Scan for the cell matching the given text and deliver its (x, y) coordinate at center. 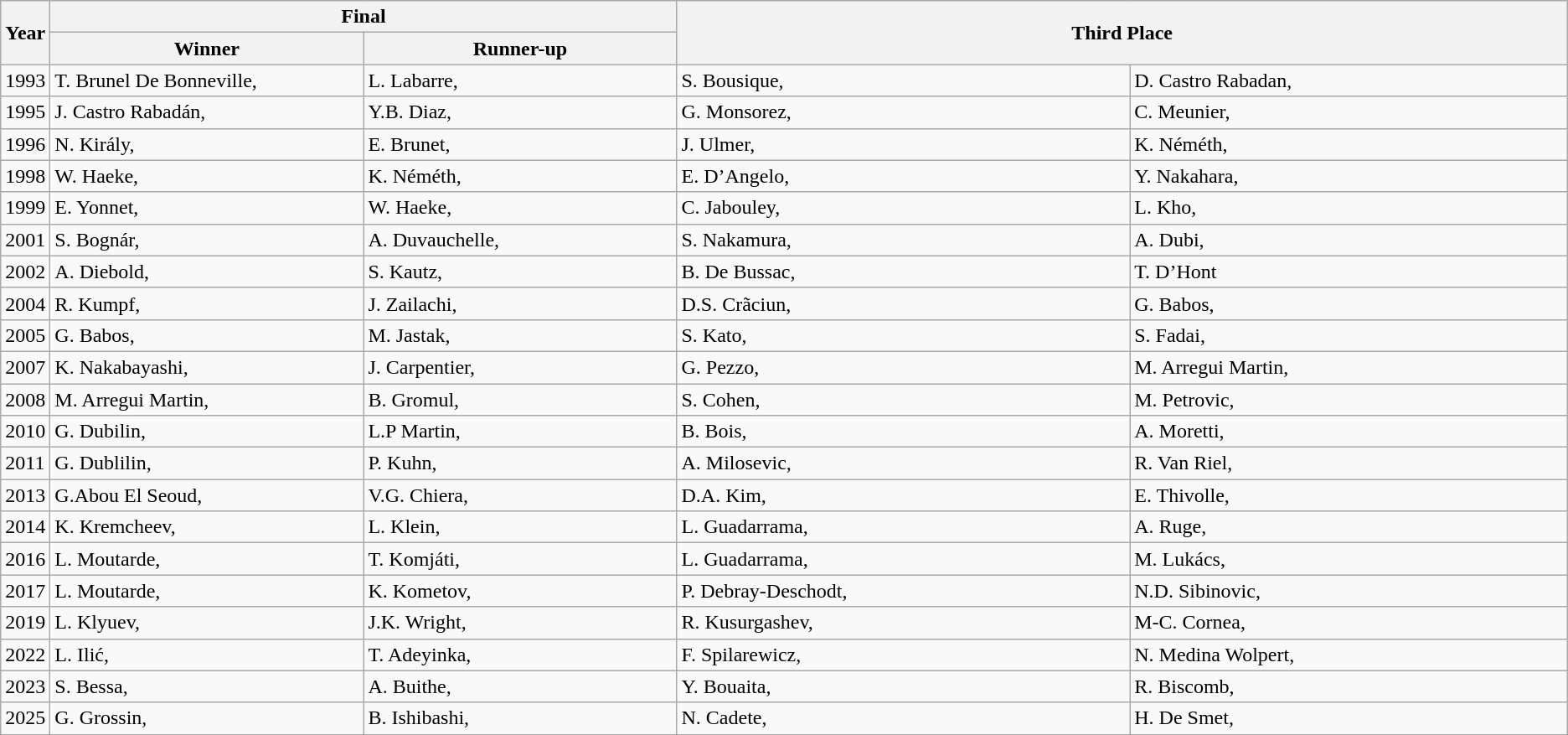
S. Bessa, (207, 686)
A. Moretti, (1349, 432)
G. Dublilin, (207, 463)
E. Thivolle, (1349, 495)
E. Brunet, (520, 144)
Year (25, 33)
2019 (25, 623)
T. Brunel De Bonneville, (207, 80)
S. Bousique, (903, 80)
N. Király, (207, 144)
T. Komjáti, (520, 559)
K. Kometov, (520, 591)
S. Fadai, (1349, 335)
D.A. Kim, (903, 495)
Y. Nakahara, (1349, 176)
D.S. Crãciun, (903, 303)
J. Ulmer, (903, 144)
S. Nakamura, (903, 240)
2008 (25, 400)
E. D’Angelo, (903, 176)
A. Ruge, (1349, 527)
2016 (25, 559)
B. Gromul, (520, 400)
2001 (25, 240)
B. De Bussac, (903, 272)
K. Kremcheev, (207, 527)
N. Medina Wolpert, (1349, 655)
G. Grossin, (207, 718)
C. Jabouley, (903, 208)
M. Jastak, (520, 335)
2005 (25, 335)
J. Castro Rabadán, (207, 112)
S. Bognár, (207, 240)
J.K. Wright, (520, 623)
L. Ilić, (207, 655)
L. Labarre, (520, 80)
G. Dubilin, (207, 432)
1993 (25, 80)
B. Ishibashi, (520, 718)
L.P Martin, (520, 432)
V.G. Chiera, (520, 495)
J. Carpentier, (520, 367)
2007 (25, 367)
2023 (25, 686)
2022 (25, 655)
L. Kho, (1349, 208)
2004 (25, 303)
Y.B. Diaz, (520, 112)
A. Duvauchelle, (520, 240)
G. Monsorez, (903, 112)
2014 (25, 527)
N. Cadete, (903, 718)
G.Abou El Seoud, (207, 495)
Y. Bouaita, (903, 686)
G. Pezzo, (903, 367)
M. Lukács, (1349, 559)
Runner-up (520, 49)
2010 (25, 432)
2011 (25, 463)
S. Kato, (903, 335)
H. De Smet, (1349, 718)
1998 (25, 176)
L. Klein, (520, 527)
A. Diebold, (207, 272)
1995 (25, 112)
F. Spilarewicz, (903, 655)
J. Zailachi, (520, 303)
C. Meunier, (1349, 112)
R. Van Riel, (1349, 463)
2002 (25, 272)
E. Yonnet, (207, 208)
P. Kuhn, (520, 463)
1999 (25, 208)
Final (364, 17)
M. Petrovic, (1349, 400)
N.D. Sibinovic, (1349, 591)
T. D’Hont (1349, 272)
S. Cohen, (903, 400)
2025 (25, 718)
Third Place (1122, 33)
S. Kautz, (520, 272)
2013 (25, 495)
A. Dubi, (1349, 240)
A. Buithe, (520, 686)
Winner (207, 49)
2017 (25, 591)
A. Milosevic, (903, 463)
M-C. Cornea, (1349, 623)
1996 (25, 144)
P. Debray-Deschodt, (903, 591)
T. Adeyinka, (520, 655)
L. Klyuev, (207, 623)
R. Biscomb, (1349, 686)
K. Nakabayashi, (207, 367)
R. Kumpf, (207, 303)
B. Bois, (903, 432)
R. Kusurgashev, (903, 623)
D. Castro Rabadan, (1349, 80)
